Return the (x, y) coordinate for the center point of the cell that contains the specified text.  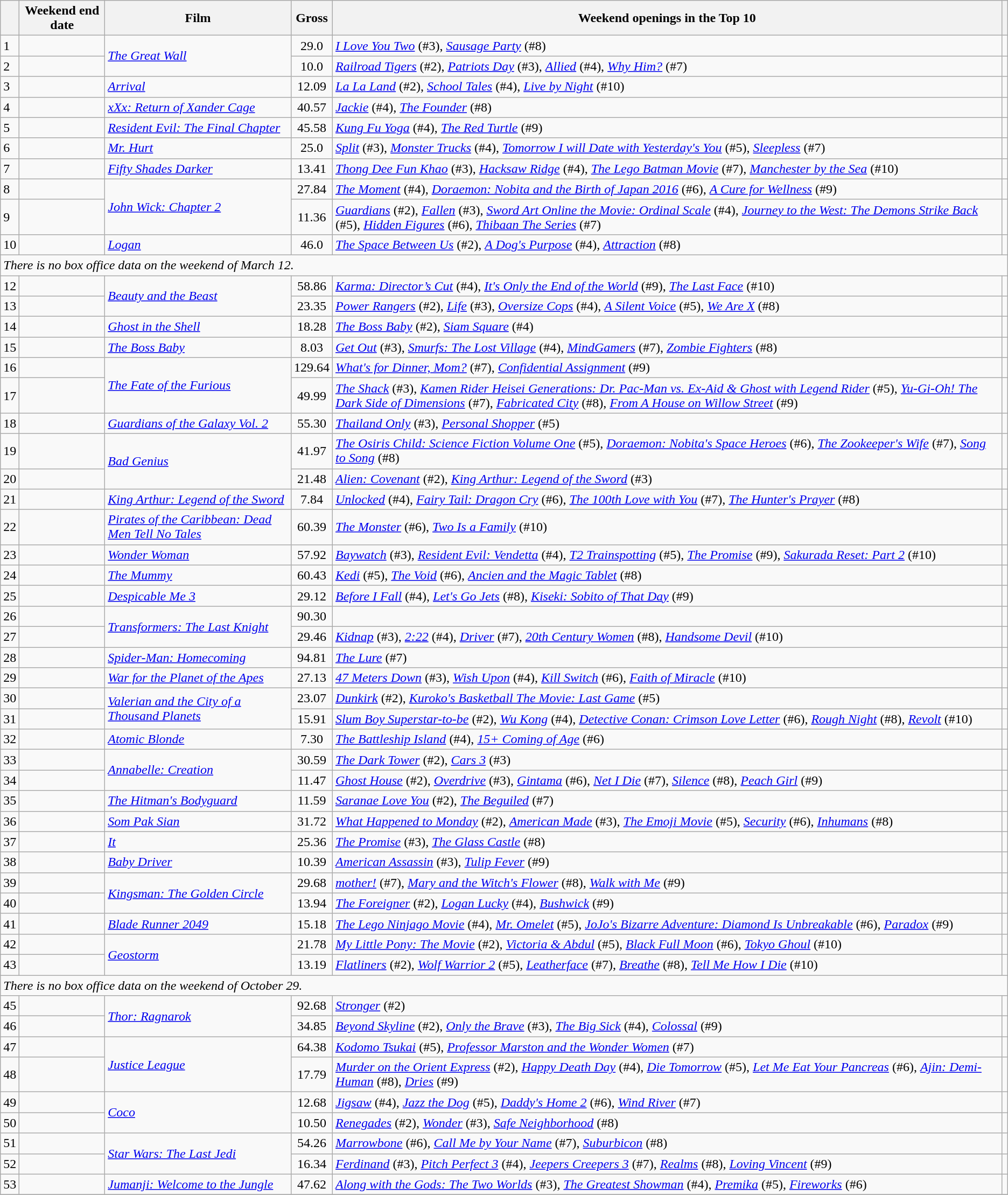
92.68 (311, 1006)
The Hitman's Bodyguard (198, 801)
13.41 (311, 169)
5 (10, 128)
32 (10, 739)
34 (10, 780)
The Promise (#3), The Glass Castle (#8) (668, 842)
13.19 (311, 965)
129.64 (311, 368)
9 (10, 216)
45 (10, 1006)
Saranae Love You (#2), The Beguiled (#7) (668, 801)
46.0 (311, 244)
What's for Dinner, Mom? (#7), Confidential Assignment (#9) (668, 368)
Renegades (#2), Wonder (#3), Safe Neighborhood (#8) (668, 1123)
15.18 (311, 924)
60.43 (311, 575)
19 (10, 451)
46 (10, 1026)
40.57 (311, 107)
7 (10, 169)
Stronger (#2) (668, 1006)
Slum Boy Superstar-to-be (#2), Wu Kong (#4), Detective Conan: Crimson Love Letter (#6), Rough Night (#8), Revolt (#10) (668, 719)
33 (10, 760)
27.13 (311, 678)
29.0 (311, 46)
16 (10, 368)
11.36 (311, 216)
Justice League (198, 1064)
12.68 (311, 1102)
7.30 (311, 739)
The Moment (#4), Doraemon: Nobita and the Birth of Japan 2016 (#6), A Cure for Wellness (#9) (668, 189)
12.09 (311, 87)
11.59 (311, 801)
41 (10, 924)
29.12 (311, 596)
Jackie (#4), The Founder (#8) (668, 107)
Spider-Man: Homecoming (198, 658)
55.30 (311, 423)
La La Land (#2), School Tales (#4), Live by Night (#10) (668, 87)
Alien: Covenant (#2), King Arthur: Legend of the Sword (#3) (668, 479)
49.99 (311, 395)
Thor: Ragnarok (198, 1016)
10.0 (311, 66)
There is no box office data on the weekend of October 29. (504, 985)
Railroad Tigers (#2), Patriots Day (#3), Allied (#4), Why Him? (#7) (668, 66)
10.50 (311, 1123)
1 (10, 46)
8 (10, 189)
15 (10, 347)
53 (10, 1184)
10.39 (311, 862)
The Lego Ninjago Movie (#4), Mr. Omelet (#5), JoJo's Bizarre Adventure: Diamond Is Unbreakable (#6), Paradox (#9) (668, 924)
41.97 (311, 451)
Som Pak Sian (198, 821)
Film (198, 18)
It (198, 842)
I Love You Two (#3), Sausage Party (#8) (668, 46)
There is no box office data on the weekend of March 12. (504, 265)
Weekend openings in the Top 10 (668, 18)
13.94 (311, 903)
Kung Fu Yoga (#4), The Red Turtle (#9) (668, 128)
What Happened to Monday (#2), American Made (#3), The Emoji Movie (#5), Security (#6), Inhumans (#8) (668, 821)
Ferdinand (#3), Pitch Perfect 3 (#4), Jeepers Creepers 3 (#7), Realms (#8), Loving Vincent (#9) (668, 1164)
21.78 (311, 944)
Baby Driver (198, 862)
Coco (198, 1113)
39 (10, 883)
8.03 (311, 347)
18.28 (311, 327)
16.34 (311, 1164)
21 (10, 499)
Get Out (#3), Smurfs: The Lost Village (#4), MindGamers (#7), Zombie Fighters (#8) (668, 347)
Split (#3), Monster Trucks (#4), Tomorrow I will Date with Yesterday's You (#5), Sleepless (#7) (668, 148)
47 Meters Down (#3), Wish Upon (#4), Kill Switch (#6), Faith of Miracle (#10) (668, 678)
30.59 (311, 760)
31 (10, 719)
17.79 (311, 1075)
Baywatch (#3), Resident Evil: Vendetta (#4), T2 Trainspotting (#5), The Promise (#9), Sakurada Reset: Part 2 (#10) (668, 555)
23.07 (311, 698)
mother! (#7), Mary and the Witch's Flower (#8), Walk with Me (#9) (668, 883)
The Battleship Island (#4), 15+ Coming of Age (#6) (668, 739)
Valerian and the City of a Thousand Planets (198, 709)
90.30 (311, 616)
The Boss Baby (#2), Siam Square (#4) (668, 327)
Kodomo Tsukai (#5), Professor Marston and the Wonder Women (#7) (668, 1047)
The Space Between Us (#2), A Dog's Purpose (#4), Attraction (#8) (668, 244)
Murder on the Orient Express (#2), Happy Death Day (#4), Die Tomorrow (#5), Let Me Eat Your Pancreas (#6), Ajin: Demi-Human (#8), Dries (#9) (668, 1075)
The Great Wall (198, 56)
Guardians of the Galaxy Vol. 2 (198, 423)
28 (10, 658)
Geostorm (198, 954)
45.58 (311, 128)
Thailand Only (#3), Personal Shopper (#5) (668, 423)
94.81 (311, 658)
38 (10, 862)
Kingsman: The Golden Circle (198, 893)
12 (10, 286)
Beauty and the Beast (198, 296)
Unlocked (#4), Fairy Tail: Dragon Cry (#6), The 100th Love with You (#7), The Hunter's Prayer (#8) (668, 499)
35 (10, 801)
Karma: Director’s Cut (#4), It's Only the End of the World (#9), The Last Face (#10) (668, 286)
Pirates of the Caribbean: Dead Men Tell No Tales (198, 527)
29 (10, 678)
47 (10, 1047)
Annabelle: Creation (198, 770)
49 (10, 1102)
47.62 (311, 1184)
War for the Planet of the Apes (198, 678)
23.35 (311, 306)
Atomic Blonde (198, 739)
17 (10, 395)
34.85 (311, 1026)
The Osiris Child: Science Fiction Volume One (#5), Doraemon: Nobita's Space Heroes (#6), The Zookeeper's Wife (#7), Song to Song (#8) (668, 451)
15.91 (311, 719)
Thong Dee Fun Khao (#3), Hacksaw Ridge (#4), The Lego Batman Movie (#7), Manchester by the Sea (#10) (668, 169)
4 (10, 107)
25 (10, 596)
Along with the Gods: The Two Worlds (#3), The Greatest Showman (#4), Premika (#5), Fireworks (#6) (668, 1184)
11.47 (311, 780)
23 (10, 555)
The Lure (#7) (668, 658)
Before I Fall (#4), Let's Go Jets (#8), Kiseki: Sobito of That Day (#9) (668, 596)
Bad Genius (198, 461)
Despicable Me 3 (198, 596)
21.48 (311, 479)
Marrowbone (#6), Call Me by Your Name (#7), Suburbicon (#8) (668, 1143)
The Monster (#6), Two Is a Family (#10) (668, 527)
31.72 (311, 821)
The Fate of the Furious (198, 386)
26 (10, 616)
48 (10, 1075)
Weekend end date (62, 18)
52 (10, 1164)
My Little Pony: The Movie (#2), Victoria & Abdul (#5), Black Full Moon (#6), Tokyo Ghoul (#10) (668, 944)
The Boss Baby (198, 347)
2 (10, 66)
27.84 (311, 189)
Flatliners (#2), Wolf Warrior 2 (#5), Leatherface (#7), Breathe (#8), Tell Me How I Die (#10) (668, 965)
Blade Runner 2049 (198, 924)
57.92 (311, 555)
51 (10, 1143)
Star Wars: The Last Jedi (198, 1154)
37 (10, 842)
50 (10, 1123)
60.39 (311, 527)
xXx: Return of Xander Cage (198, 107)
10 (10, 244)
54.26 (311, 1143)
Mr. Hurt (198, 148)
Transformers: The Last Knight (198, 626)
20 (10, 479)
14 (10, 327)
The Dark Tower (#2), Cars 3 (#3) (668, 760)
Dunkirk (#2), Kuroko's Basketball The Movie: Last Game (#5) (668, 698)
Ghost in the Shell (198, 327)
22 (10, 527)
Power Rangers (#2), Life (#3), Oversize Cops (#4), A Silent Voice (#5), We Are X (#8) (668, 306)
American Assassin (#3), Tulip Fever (#9) (668, 862)
Ghost House (#2), Overdrive (#3), Gintama (#6), Net I Die (#7), Silence (#8), Peach Girl (#9) (668, 780)
24 (10, 575)
42 (10, 944)
Kedi (#5), The Void (#6), Ancien and the Magic Tablet (#8) (668, 575)
Jumanji: Welcome to the Jungle (198, 1184)
29.68 (311, 883)
13 (10, 306)
Kidnap (#3), 2:22 (#4), Driver (#7), 20th Century Women (#8), Handsome Devil (#10) (668, 637)
Arrival (198, 87)
64.38 (311, 1047)
John Wick: Chapter 2 (198, 207)
Jigsaw (#4), Jazz the Dog (#5), Daddy's Home 2 (#6), Wind River (#7) (668, 1102)
The Foreigner (#2), Logan Lucky (#4), Bushwick (#9) (668, 903)
Fifty Shades Darker (198, 169)
6 (10, 148)
30 (10, 698)
7.84 (311, 499)
Gross (311, 18)
King Arthur: Legend of the Sword (198, 499)
18 (10, 423)
40 (10, 903)
Wonder Woman (198, 555)
27 (10, 637)
The Mummy (198, 575)
58.86 (311, 286)
Resident Evil: The Final Chapter (198, 128)
43 (10, 965)
29.46 (311, 637)
25.0 (311, 148)
3 (10, 87)
25.36 (311, 842)
36 (10, 821)
Logan (198, 244)
Beyond Skyline (#2), Only the Brave (#3), The Big Sick (#4), Colossal (#9) (668, 1026)
